Provide the (x, y) coordinate of the cell's center where the given text is located.  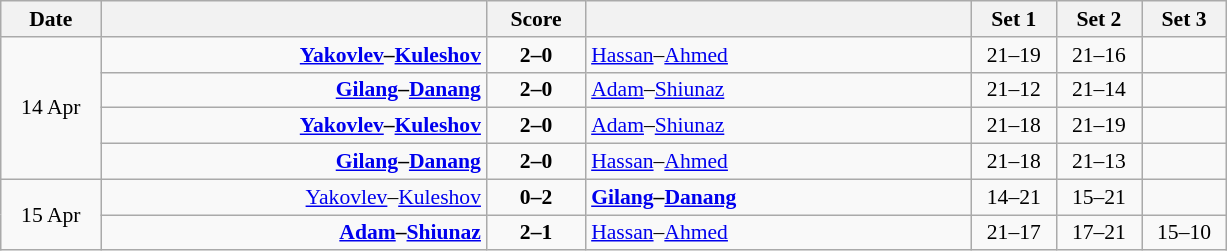
21–16 (1098, 55)
15–21 (1098, 197)
21–14 (1098, 90)
Set 2 (1098, 19)
21–17 (1014, 233)
Date (51, 19)
Set 1 (1014, 19)
0–2 (536, 197)
21–13 (1098, 162)
14 Apr (51, 108)
2–1 (536, 233)
17–21 (1098, 233)
15 Apr (51, 214)
Set 3 (1184, 19)
Score (536, 19)
21–12 (1014, 90)
15–10 (1184, 233)
14–21 (1014, 197)
